Find where the given text appears and provide that cell's center as (X, Y) coordinate. 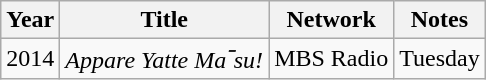
Appare Yatte Ma ̄su! (164, 59)
2014 (30, 59)
Title (164, 20)
Notes (440, 20)
MBS Radio (332, 59)
Tuesday (440, 59)
Network (332, 20)
Year (30, 20)
